Scan for the cell matching the given text and deliver its (X, Y) coordinate at center. 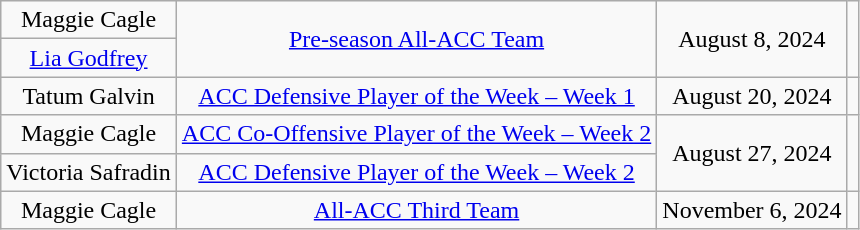
Victoria Safradin (89, 172)
August 20, 2024 (752, 96)
All-ACC Third Team (416, 210)
ACC Co-Offensive Player of the Week – Week 2 (416, 134)
August 8, 2024 (752, 39)
August 27, 2024 (752, 153)
ACC Defensive Player of the Week – Week 1 (416, 96)
ACC Defensive Player of the Week – Week 2 (416, 172)
Tatum Galvin (89, 96)
November 6, 2024 (752, 210)
Pre-season All-ACC Team (416, 39)
Lia Godfrey (89, 58)
